Provide the [X, Y] coordinate of the cell's center where the given text is located.  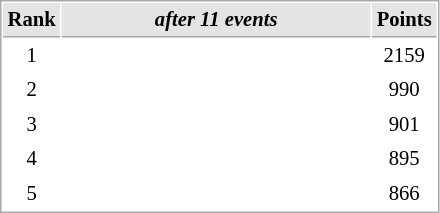
4 [32, 158]
3 [32, 124]
2 [32, 90]
1 [32, 56]
990 [404, 90]
Rank [32, 20]
2159 [404, 56]
866 [404, 194]
5 [32, 194]
895 [404, 158]
901 [404, 124]
after 11 events [216, 20]
Points [404, 20]
